Detect which cell encompasses the target text, then output its (X, Y) center coordinate. 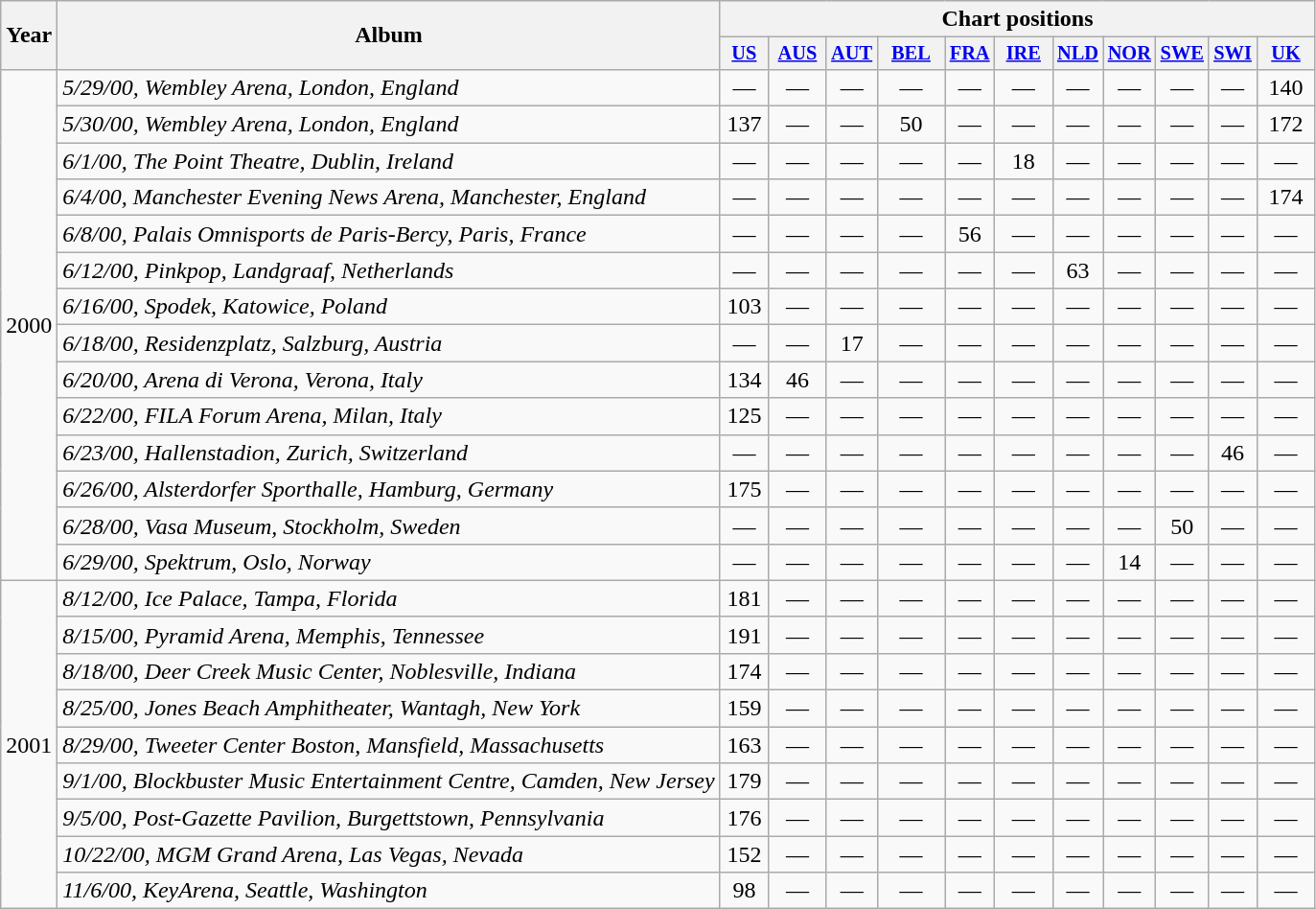
6/18/00, Residenzplatz, Salzburg, Austria (389, 343)
176 (744, 818)
BEL (911, 54)
8/15/00, Pyramid Arena, Memphis, Tennessee (389, 635)
6/23/00, Hallenstadion, Zurich, Switzerland (389, 453)
8/29/00, Tweeter Center Boston, Mansfield, Massachusetts (389, 745)
125 (744, 416)
IRE (1024, 54)
6/1/00, The Point Theatre, Dublin, Ireland (389, 161)
140 (1286, 87)
5/29/00, Wembley Arena, London, England (389, 87)
8/25/00, Jones Beach Amphitheater, Wantagh, New York (389, 709)
17 (851, 343)
6/20/00, Arena di Verona, Verona, Italy (389, 380)
5/30/00, Wembley Arena, London, England (389, 125)
Year (29, 35)
6/22/00, FILA Forum Arena, Milan, Italy (389, 416)
AUT (851, 54)
2001 (29, 744)
9/1/00, Blockbuster Music Entertainment Centre, Camden, New Jersey (389, 781)
163 (744, 745)
159 (744, 709)
191 (744, 635)
UK (1286, 54)
63 (1077, 270)
134 (744, 380)
6/12/00, Pinkpop, Landgraaf, Netherlands (389, 270)
Chart positions (1018, 19)
6/8/00, Palais Omnisports de Paris-Bercy, Paris, France (389, 234)
6/29/00, Spektrum, Oslo, Norway (389, 562)
98 (744, 891)
8/12/00, Ice Palace, Tampa, Florida (389, 598)
181 (744, 598)
56 (970, 234)
NOR (1129, 54)
175 (744, 489)
US (744, 54)
6/4/00, Manchester Evening News Arena, Manchester, England (389, 198)
NLD (1077, 54)
172 (1286, 125)
6/16/00, Spodek, Katowice, Poland (389, 307)
SWE (1183, 54)
8/18/00, Deer Creek Music Center, Noblesville, Indiana (389, 671)
2000 (29, 324)
103 (744, 307)
FRA (970, 54)
10/22/00, MGM Grand Arena, Las Vegas, Nevada (389, 854)
152 (744, 854)
14 (1129, 562)
179 (744, 781)
137 (744, 125)
9/5/00, Post-Gazette Pavilion, Burgettstown, Pennsylvania (389, 818)
6/26/00, Alsterdorfer Sporthalle, Hamburg, Germany (389, 489)
6/28/00, Vasa Museum, Stockholm, Sweden (389, 525)
11/6/00, KeyArena, Seattle, Washington (389, 891)
SWI (1233, 54)
18 (1024, 161)
Album (389, 35)
AUS (797, 54)
